Search for the cell housing the specified text and yield its (X, Y) center coordinate. 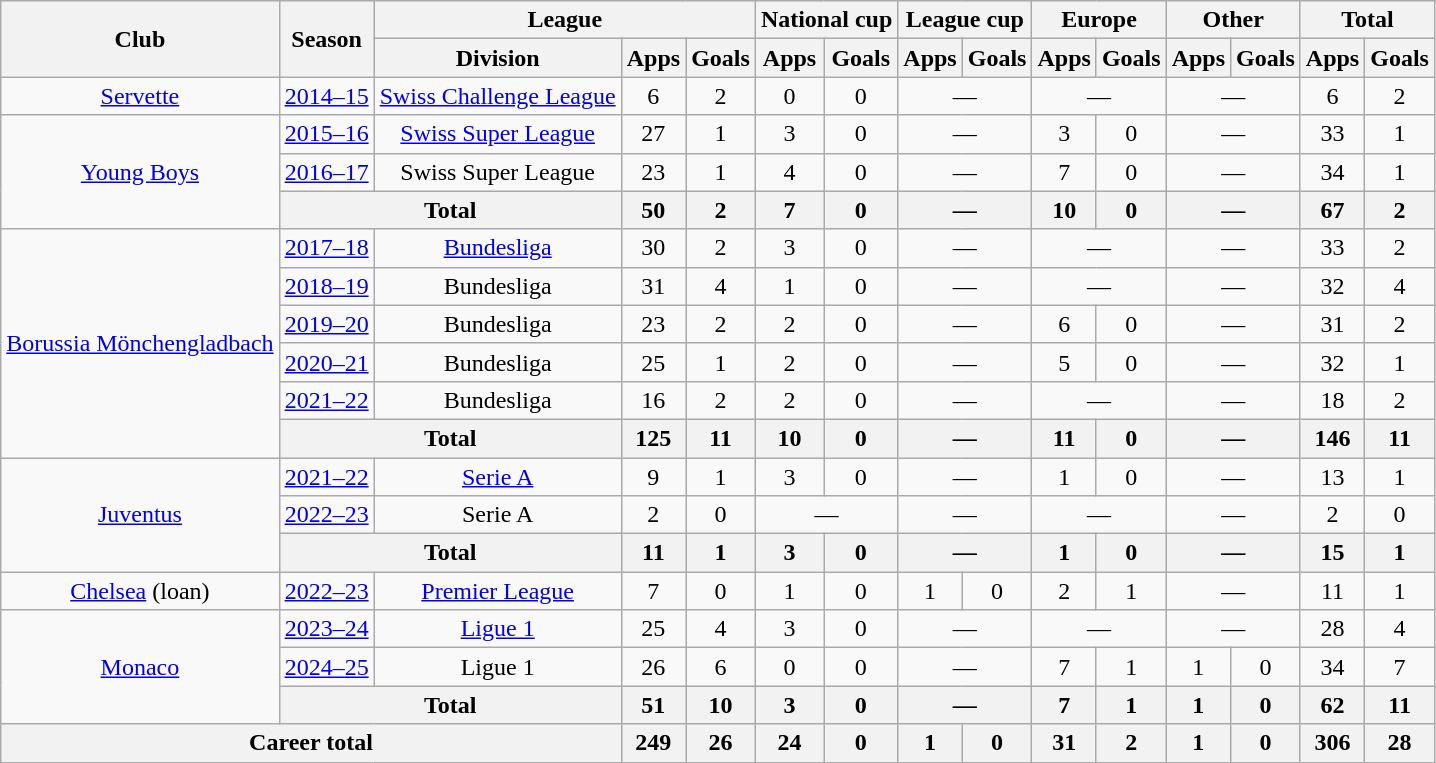
2019–20 (326, 324)
5 (1064, 362)
Season (326, 39)
27 (653, 134)
30 (653, 248)
Club (140, 39)
Servette (140, 96)
15 (1332, 553)
National cup (826, 20)
2024–25 (326, 667)
Swiss Challenge League (498, 96)
Career total (311, 743)
Borussia Mönchengladbach (140, 343)
2015–16 (326, 134)
2020–21 (326, 362)
2018–19 (326, 286)
League cup (965, 20)
Division (498, 58)
2016–17 (326, 172)
249 (653, 743)
League (564, 20)
24 (789, 743)
146 (1332, 438)
Young Boys (140, 172)
306 (1332, 743)
2017–18 (326, 248)
Monaco (140, 667)
2014–15 (326, 96)
9 (653, 477)
16 (653, 400)
13 (1332, 477)
Chelsea (loan) (140, 591)
2023–24 (326, 629)
50 (653, 210)
Other (1233, 20)
Europe (1099, 20)
62 (1332, 705)
51 (653, 705)
125 (653, 438)
67 (1332, 210)
Juventus (140, 515)
Premier League (498, 591)
18 (1332, 400)
